Return (x, y) of the center of cell containing provided text 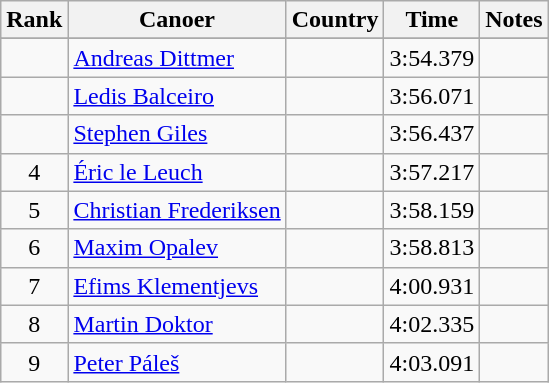
Stephen Giles (177, 134)
Éric le Leuch (177, 172)
4:00.931 (432, 286)
Rank (34, 20)
3:54.379 (432, 58)
4:03.091 (432, 362)
Peter Páleš (177, 362)
3:56.437 (432, 134)
6 (34, 248)
Canoer (177, 20)
Maxim Opalev (177, 248)
3:57.217 (432, 172)
9 (34, 362)
Notes (514, 20)
Christian Frederiksen (177, 210)
3:58.813 (432, 248)
3:58.159 (432, 210)
Country (335, 20)
Time (432, 20)
5 (34, 210)
8 (34, 324)
4 (34, 172)
Ledis Balceiro (177, 96)
Efims Klementjevs (177, 286)
Andreas Dittmer (177, 58)
4:02.335 (432, 324)
7 (34, 286)
3:56.071 (432, 96)
Martin Doktor (177, 324)
